Provide the [X, Y] coordinate of the cell's center where the given text is located.  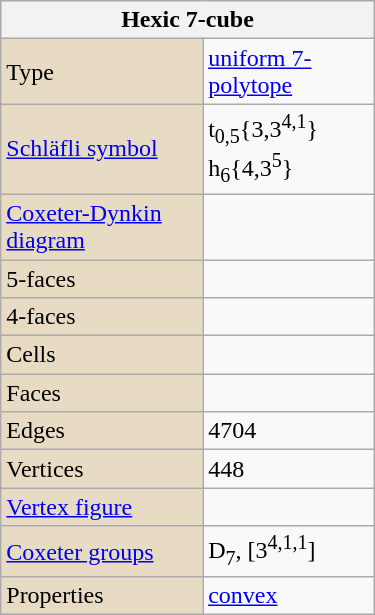
Faces [102, 393]
D7, [34,1,1] [289, 552]
448 [289, 469]
Hexic 7-cube [188, 20]
4-faces [102, 317]
Cells [102, 355]
Vertex figure [102, 507]
4704 [289, 431]
Coxeter groups [102, 552]
t0,5{3,34,1}h6{4,35} [289, 150]
uniform 7-polytope [289, 72]
5-faces [102, 279]
convex [289, 596]
Vertices [102, 469]
Coxeter-Dynkin diagram [102, 226]
Type [102, 72]
Schläfli symbol [102, 150]
Properties [102, 596]
Edges [102, 431]
